Capture the cell that displays the provided text and extract its (x, y) central coordinate. 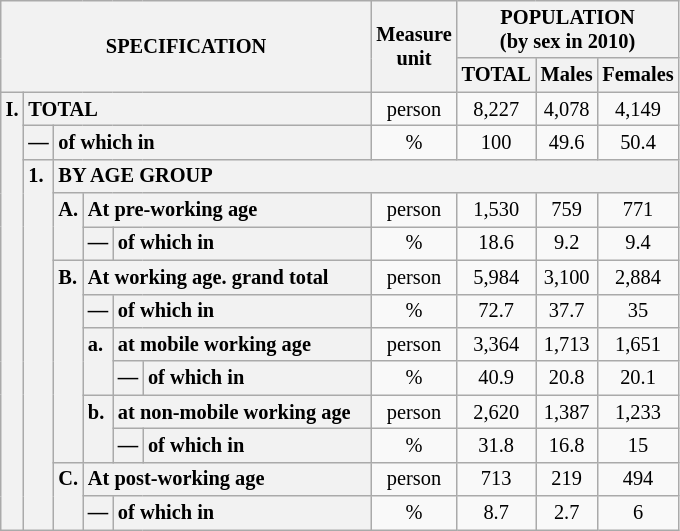
16.8 (567, 445)
4,149 (638, 109)
C. (68, 496)
8,227 (496, 109)
40.9 (496, 378)
49.6 (567, 142)
15 (638, 445)
219 (567, 479)
713 (496, 479)
37.7 (567, 311)
3,364 (496, 344)
1,651 (638, 344)
At pre-working age (227, 210)
759 (567, 210)
50.4 (638, 142)
POPULATION (by sex in 2010) (568, 29)
72.7 (496, 311)
1,233 (638, 412)
At working age. grand total (227, 277)
At post-working age (227, 479)
31.8 (496, 445)
9.4 (638, 243)
3,100 (567, 277)
6 (638, 513)
I. (12, 311)
SPECIFICATION (186, 46)
b. (98, 428)
100 (496, 142)
2.7 (567, 513)
4,078 (567, 109)
20.1 (638, 378)
B. (68, 361)
1,530 (496, 210)
5,984 (496, 277)
at mobile working age (242, 344)
A. (68, 226)
Measure unit (414, 46)
35 (638, 311)
20.8 (567, 378)
771 (638, 210)
18.6 (496, 243)
8.7 (496, 513)
1. (38, 344)
Males (567, 75)
494 (638, 479)
2,620 (496, 412)
Females (638, 75)
at non-mobile working age (242, 412)
BY AGE GROUP (366, 176)
a. (98, 360)
1,713 (567, 344)
1,387 (567, 412)
9.2 (567, 243)
2,884 (638, 277)
